Extract the [x, y] coordinate from the center of the cell holding the provided text.  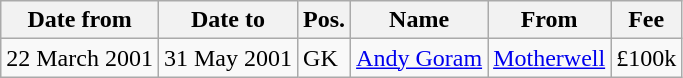
Motherwell [550, 58]
From [550, 20]
Date to [228, 20]
Pos. [324, 20]
Date from [80, 20]
£100k [646, 58]
31 May 2001 [228, 58]
Fee [646, 20]
Name [420, 20]
GK [324, 58]
Andy Goram [420, 58]
22 March 2001 [80, 58]
